Provide the [x, y] coordinate of the cell's center where the given text is located.  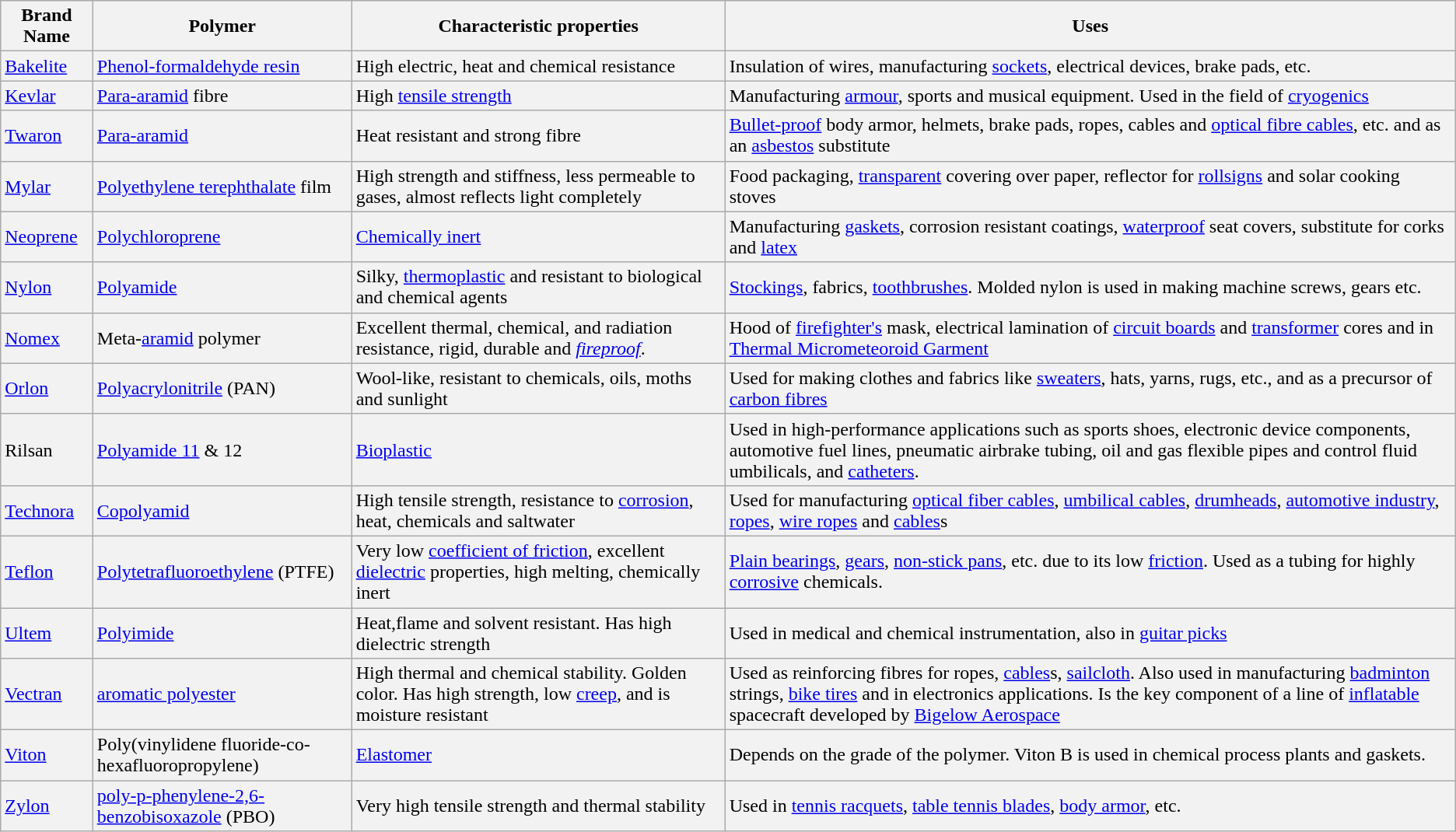
Viton [47, 756]
Manufacturing gaskets, corrosion resistant coatings, waterproof seat covers, substitute for corks and latex [1090, 236]
Bakelite [47, 66]
Polyamide 11 & 12 [222, 449]
High thermal and chemical stability. Golden color. Has high strength, low creep, and is moisture resistant [538, 694]
Phenol-formaldehyde resin [222, 66]
Heat resistant and strong fibre [538, 135]
Polyimide [222, 633]
Brand Name [47, 26]
Silky, thermoplastic and resistant to biological and chemical agents [538, 288]
Zylon [47, 806]
Polytetrafluoroethylene (PTFE) [222, 572]
High tensile strength [538, 96]
Very low coefficient of friction, excellent dielectric properties, high melting, chemically inert [538, 572]
Characteristic properties [538, 26]
Insulation of wires, manufacturing sockets, electrical devices, brake pads, etc. [1090, 66]
Twaron [47, 135]
High electric, heat and chemical resistance [538, 66]
Polychloroprene [222, 236]
Poly(vinylidene fluoride-co-hexafluoropropylene) [222, 756]
Chemically inert [538, 236]
High strength and stiffness, less permeable to gases, almost reflects light completely [538, 187]
Used for manufacturing optical fiber cables, umbilical cables, drumheads, automotive industry, ropes, wire ropes and cabless [1090, 510]
Para-aramid [222, 135]
Stockings, fabrics, toothbrushes. Molded nylon is used in making machine screws, gears etc. [1090, 288]
Orlon [47, 389]
Polyamide [222, 288]
Hood of firefighter's mask, electrical lamination of circuit boards and transformer cores and in Thermal Micrometeoroid Garment [1090, 337]
Vectran [47, 694]
Teflon [47, 572]
Nomex [47, 337]
Plain bearings, gears, non-stick pans, etc. due to its low friction. Used as a tubing for highly corrosive chemicals. [1090, 572]
Technora [47, 510]
Manufacturing armour, sports and musical equipment. Used in the field of cryogenics [1090, 96]
aromatic polyester [222, 694]
Meta-aramid polymer [222, 337]
Very high tensile strength and thermal stability [538, 806]
Heat,flame and solvent resistant. Has high dielectric strength [538, 633]
Elastomer [538, 756]
Kevlar [47, 96]
High tensile strength, resistance to corrosion, heat, chemicals and saltwater [538, 510]
Wool-like, resistant to chemicals, oils, moths and sunlight [538, 389]
Polymer [222, 26]
Copolyamid [222, 510]
Used in tennis racquets, table tennis blades, body armor, etc. [1090, 806]
Uses [1090, 26]
Polyethylene terephthalate film [222, 187]
Rilsan [47, 449]
Mylar [47, 187]
Excellent thermal, chemical, and radiation resistance, rigid, durable and fireproof. [538, 337]
Bullet-proof body armor, helmets, brake pads, ropes, cables and optical fibre cables, etc. and as an asbestos substitute [1090, 135]
Nylon [47, 288]
Depends on the grade of the polymer. Viton B is used in chemical process plants and gaskets. [1090, 756]
Ultem [47, 633]
Para-aramid fibre [222, 96]
Used for making clothes and fabrics like sweaters, hats, yarns, rugs, etc., and as a precursor of carbon fibres [1090, 389]
poly-p-phenylene-2,6-benzobisoxazole (PBO) [222, 806]
Used in medical and chemical instrumentation, also in guitar picks [1090, 633]
Bioplastic [538, 449]
Food packaging, transparent covering over paper, reflector for rollsigns and solar cooking stoves [1090, 187]
Neoprene [47, 236]
Polyacrylonitrile (PAN) [222, 389]
